Provide the [x, y] coordinate of the cell's center where the given text is located.  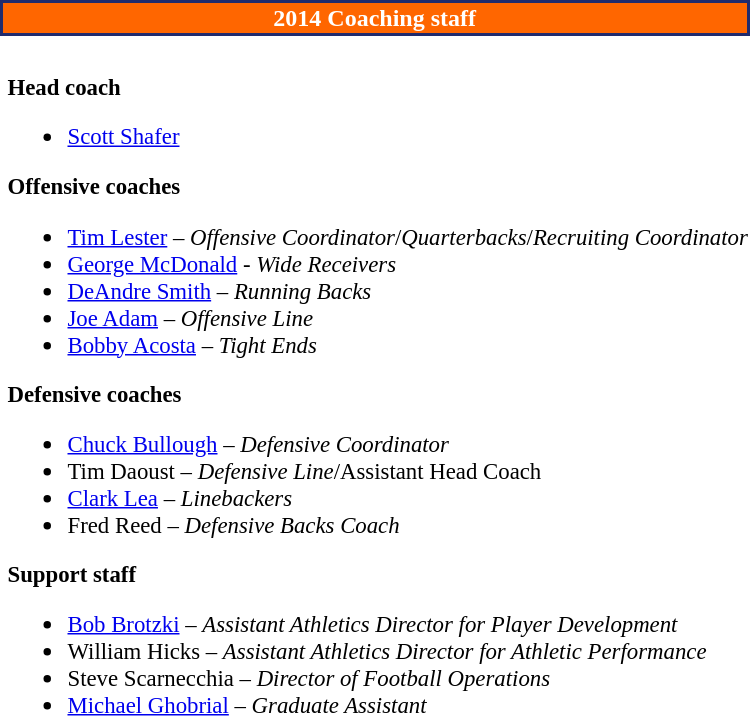
2014 Coaching staff [374, 18]
